Find where the given text appears and provide that cell's center as (X, Y) coordinate. 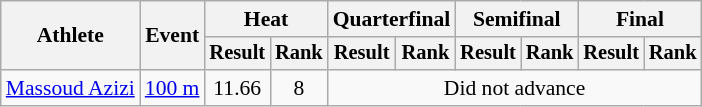
8 (299, 88)
Final (640, 19)
Event (172, 36)
Athlete (70, 36)
Semifinal (516, 19)
Massoud Azizi (70, 88)
11.66 (237, 88)
Heat (266, 19)
Did not advance (515, 88)
100 m (172, 88)
Quarterfinal (392, 19)
